Locate the cell with the specified text and output its (x, y) center coordinate. 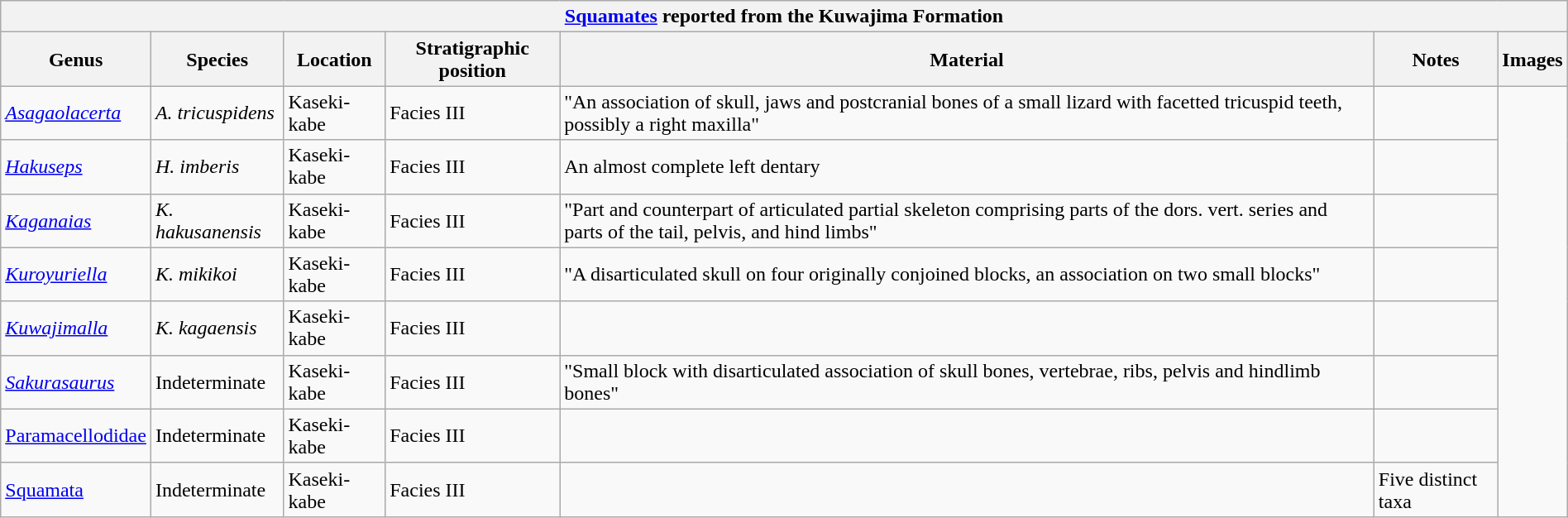
Five distinct taxa (1436, 490)
"Small block with disarticulated association of skull bones, vertebrae, ribs, pelvis and hindlimb bones" (968, 382)
An almost complete left dentary (968, 167)
Species (217, 60)
Asagaolacerta (76, 113)
Hakuseps (76, 167)
Squamates reported from the Kuwajima Formation (784, 17)
"Part and counterpart of articulated partial skeleton comprising parts of the dors. vert. series and parts of the tail, pelvis, and hind limbs" (968, 220)
Kuroyuriella (76, 275)
"A disarticulated skull on four originally conjoined blocks, an association on two small blocks" (968, 275)
H. imberis (217, 167)
Material (968, 60)
Paramacellodidae (76, 435)
K. kagaensis (217, 328)
Kuwajimalla (76, 328)
Sakurasaurus (76, 382)
A. tricuspidens (217, 113)
Squamata (76, 490)
Images (1532, 60)
Notes (1436, 60)
"An association of skull, jaws and postcranial bones of a small lizard with facetted tricuspid teeth, possibly a right maxilla" (968, 113)
K. mikikoi (217, 275)
K. hakusanensis (217, 220)
Location (334, 60)
Stratigraphic position (473, 60)
Kaganaias (76, 220)
Genus (76, 60)
